Identify which cell holds the provided text, then report its [x, y] central coordinate. 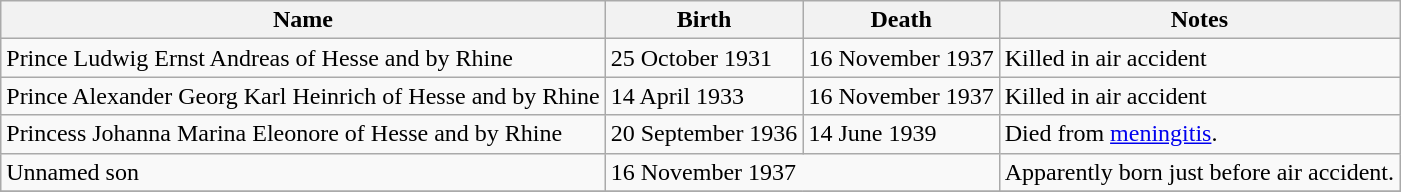
20 September 1936 [704, 134]
Prince Alexander Georg Karl Heinrich of Hesse and by Rhine [303, 96]
Notes [1199, 20]
Name [303, 20]
Unnamed son [303, 172]
Death [901, 20]
25 October 1931 [704, 58]
Princess Johanna Marina Eleonore of Hesse and by Rhine [303, 134]
14 June 1939 [901, 134]
14 April 1933 [704, 96]
Apparently born just before air accident. [1199, 172]
Died from meningitis. [1199, 134]
Prince Ludwig Ernst Andreas of Hesse and by Rhine [303, 58]
Birth [704, 20]
